Return [x, y] of the center of cell containing provided text 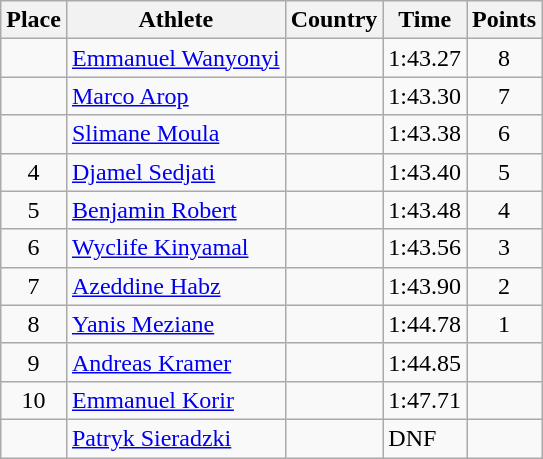
Djamel Sedjati [176, 172]
Emmanuel Korir [176, 400]
Time [425, 20]
Place [34, 20]
1:43.40 [425, 172]
Yanis Meziane [176, 324]
1:43.48 [425, 210]
9 [34, 362]
1:47.71 [425, 400]
1:43.90 [425, 286]
1:44.78 [425, 324]
1:43.56 [425, 248]
1 [504, 324]
1:44.85 [425, 362]
Patryk Sieradzki [176, 438]
Emmanuel Wanyonyi [176, 58]
Marco Arop [176, 96]
Benjamin Robert [176, 210]
10 [34, 400]
Wyclife Kinyamal [176, 248]
1:43.30 [425, 96]
1:43.27 [425, 58]
Country [334, 20]
Athlete [176, 20]
1:43.38 [425, 134]
2 [504, 286]
3 [504, 248]
DNF [425, 438]
Azeddine Habz [176, 286]
Points [504, 20]
Slimane Moula [176, 134]
Andreas Kramer [176, 362]
